Scan for the cell matching the given text and deliver its [X, Y] coordinate at center. 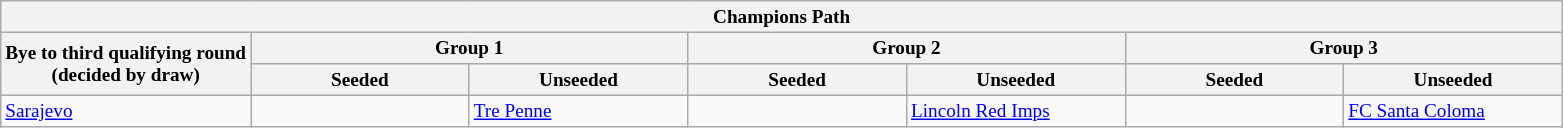
Champions Path [782, 17]
FC Santa Coloma [1454, 111]
Group 3 [1344, 48]
Bye to third qualifying round(decided by draw) [126, 64]
Group 2 [906, 48]
Sarajevo [126, 111]
Tre Penne [578, 111]
Group 1 [470, 48]
Lincoln Red Imps [1016, 111]
